Extract the [X, Y] coordinate from the center of the cell holding the provided text.  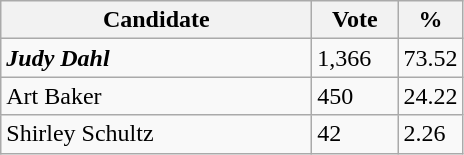
% [430, 20]
Judy Dahl [156, 58]
24.22 [430, 96]
1,366 [355, 58]
Art Baker [156, 96]
73.52 [430, 58]
450 [355, 96]
Candidate [156, 20]
Vote [355, 20]
2.26 [430, 134]
Shirley Schultz [156, 134]
42 [355, 134]
